Scan for the cell matching the given text and deliver its (x, y) coordinate at center. 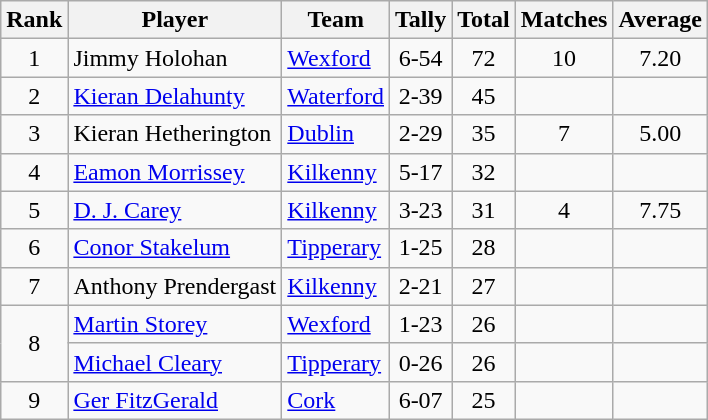
45 (484, 96)
Ger FitzGerald (175, 400)
9 (34, 400)
72 (484, 58)
Eamon Morrissey (175, 172)
6-07 (421, 400)
3 (34, 134)
32 (484, 172)
Michael Cleary (175, 362)
5.00 (660, 134)
2 (34, 96)
Player (175, 20)
Jimmy Holohan (175, 58)
Conor Stakelum (175, 248)
0-26 (421, 362)
Kieran Hetherington (175, 134)
35 (484, 134)
10 (564, 58)
Cork (336, 400)
1-23 (421, 324)
2-21 (421, 286)
Kieran Delahunty (175, 96)
Total (484, 20)
2-39 (421, 96)
Team (336, 20)
Average (660, 20)
5 (34, 210)
7.20 (660, 58)
Waterford (336, 96)
D. J. Carey (175, 210)
1-25 (421, 248)
28 (484, 248)
7.75 (660, 210)
25 (484, 400)
3-23 (421, 210)
8 (34, 343)
Anthony Prendergast (175, 286)
31 (484, 210)
Rank (34, 20)
Tally (421, 20)
27 (484, 286)
Martin Storey (175, 324)
1 (34, 58)
6-54 (421, 58)
6 (34, 248)
5-17 (421, 172)
2-29 (421, 134)
Dublin (336, 134)
Matches (564, 20)
